Extract the (x, y) coordinate from the center of the cell holding the provided text.  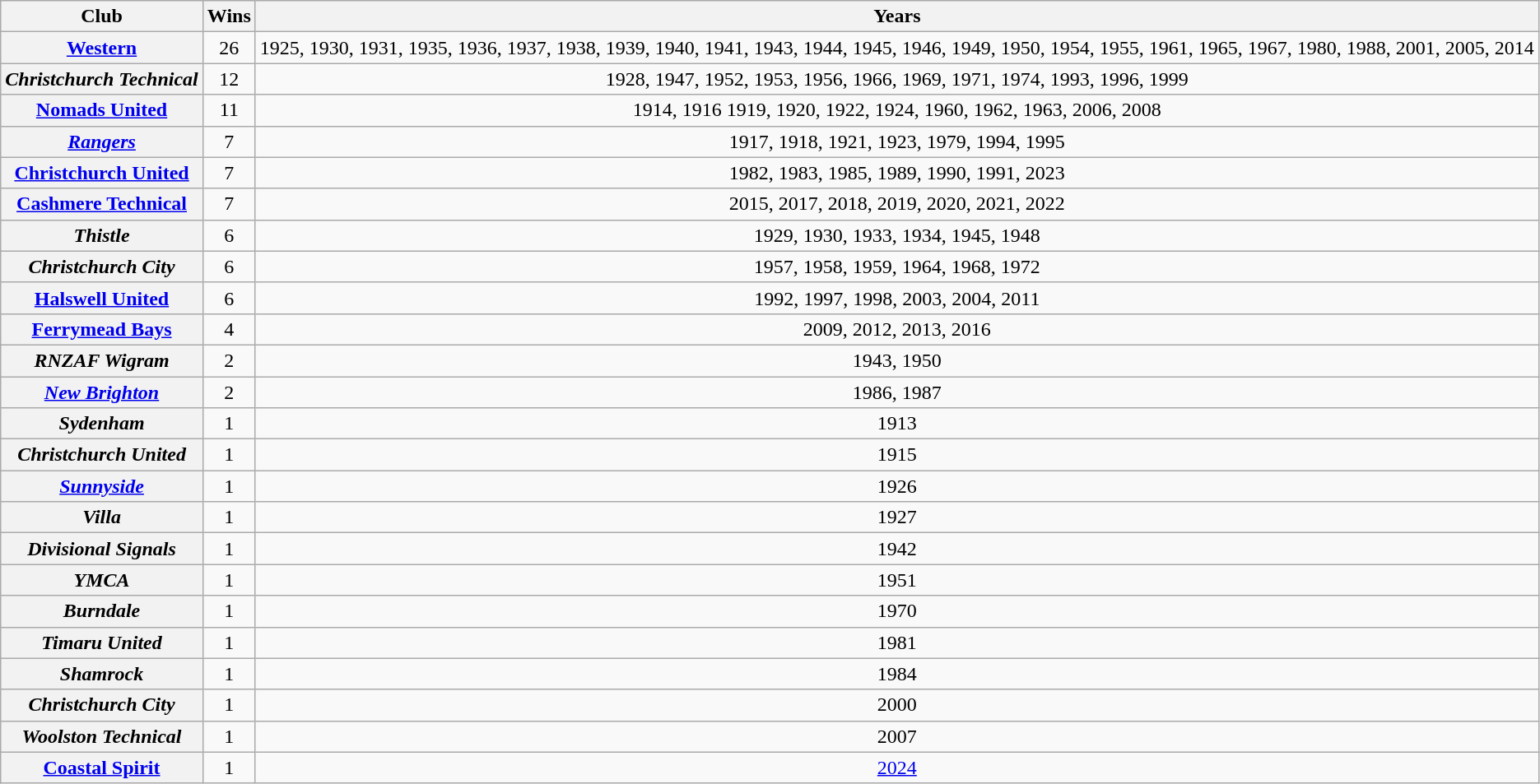
1981 (897, 643)
1986, 1987 (897, 392)
Coastal Spirit (102, 768)
1929, 1930, 1933, 1934, 1945, 1948 (897, 235)
Villa (102, 517)
Ferrymead Bays (102, 329)
Christchurch Technical (102, 79)
1942 (897, 549)
4 (229, 329)
1913 (897, 424)
New Brighton (102, 392)
1928, 1947, 1952, 1953, 1956, 1966, 1969, 1971, 1974, 1993, 1996, 1999 (897, 79)
Burndale (102, 611)
1982, 1983, 1985, 1989, 1990, 1991, 2023 (897, 173)
Halswell United (102, 298)
Wins (229, 16)
1915 (897, 455)
Thistle (102, 235)
Timaru United (102, 643)
2015, 2017, 2018, 2019, 2020, 2021, 2022 (897, 204)
1951 (897, 580)
2009, 2012, 2013, 2016 (897, 329)
Sunnyside (102, 486)
Years (897, 16)
26 (229, 48)
Rangers (102, 141)
Cashmere Technical (102, 204)
2007 (897, 736)
RNZAF Wigram (102, 360)
1970 (897, 611)
2024 (897, 768)
YMCA (102, 580)
12 (229, 79)
1926 (897, 486)
Nomads United (102, 110)
1957, 1958, 1959, 1964, 1968, 1972 (897, 267)
Sydenham (102, 424)
1992, 1997, 1998, 2003, 2004, 2011 (897, 298)
2000 (897, 705)
1917, 1918, 1921, 1923, 1979, 1994, 1995 (897, 141)
1914, 1916 1919, 1920, 1922, 1924, 1960, 1962, 1963, 2006, 2008 (897, 110)
11 (229, 110)
Club (102, 16)
Shamrock (102, 674)
1927 (897, 517)
1984 (897, 674)
1943, 1950 (897, 360)
Divisional Signals (102, 549)
Western (102, 48)
Woolston Technical (102, 736)
